Determine the (X, Y) coordinate at the center of the cell enclosing the given text.  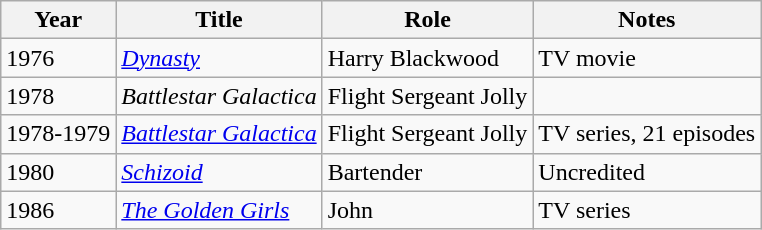
John (428, 210)
Title (219, 20)
1986 (58, 210)
Schizoid (219, 172)
Notes (647, 20)
TV series, 21 episodes (647, 134)
TV series (647, 210)
Uncredited (647, 172)
1978 (58, 96)
TV movie (647, 58)
Bartender (428, 172)
Harry Blackwood (428, 58)
Dynasty (219, 58)
Year (58, 20)
1976 (58, 58)
Role (428, 20)
1980 (58, 172)
1978-1979 (58, 134)
The Golden Girls (219, 210)
